Return the (x, y) coordinate for the center point of the cell that contains the specified text.  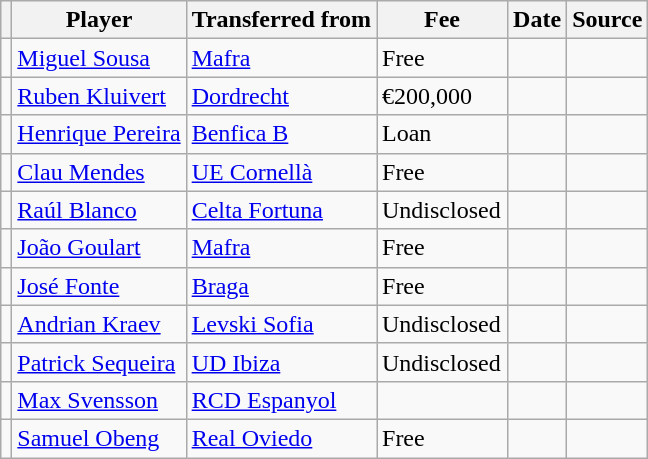
Ruben Kluivert (99, 96)
Raúl Blanco (99, 210)
RCD Espanyol (281, 400)
Andrian Kraev (99, 324)
€200,000 (442, 96)
João Goulart (99, 248)
UD Ibiza (281, 362)
Dordrecht (281, 96)
Patrick Sequeira (99, 362)
Max Svensson (99, 400)
Date (538, 20)
Real Oviedo (281, 438)
Braga (281, 286)
Source (608, 20)
Miguel Sousa (99, 58)
Transferred from (281, 20)
Clau Mendes (99, 172)
Levski Sofia (281, 324)
Player (99, 20)
UE Cornellà (281, 172)
Celta Fortuna (281, 210)
Benfica B (281, 134)
Henrique Pereira (99, 134)
Fee (442, 20)
Loan (442, 134)
Samuel Obeng (99, 438)
José Fonte (99, 286)
